Extract the (x, y) coordinate from the center of the cell holding the provided text.  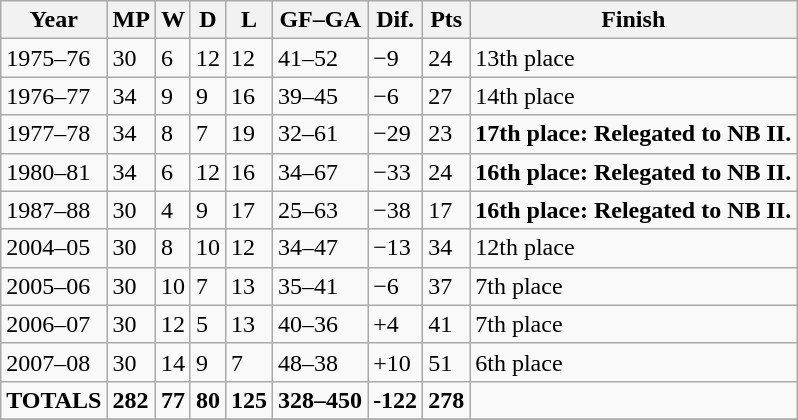
2005–06 (54, 286)
Dif. (396, 20)
41 (446, 324)
D (208, 20)
6th place (634, 362)
−38 (396, 210)
−9 (396, 58)
34–47 (320, 248)
125 (248, 400)
25–63 (320, 210)
17th place: Relegated to NB II. (634, 134)
41–52 (320, 58)
−29 (396, 134)
328–450 (320, 400)
−13 (396, 248)
39–45 (320, 96)
L (248, 20)
Year (54, 20)
35–41 (320, 286)
48–38 (320, 362)
278 (446, 400)
80 (208, 400)
1975–76 (54, 58)
13th place (634, 58)
Finish (634, 20)
77 (172, 400)
-122 (396, 400)
+10 (396, 362)
1977–78 (54, 134)
4 (172, 210)
1980–81 (54, 172)
+4 (396, 324)
282 (131, 400)
23 (446, 134)
2006–07 (54, 324)
TOTALS (54, 400)
14 (172, 362)
34–67 (320, 172)
5 (208, 324)
Pts (446, 20)
37 (446, 286)
12th place (634, 248)
−33 (396, 172)
2007–08 (54, 362)
GF–GA (320, 20)
51 (446, 362)
27 (446, 96)
MP (131, 20)
2004–05 (54, 248)
14th place (634, 96)
19 (248, 134)
40–36 (320, 324)
1987–88 (54, 210)
W (172, 20)
1976–77 (54, 96)
32–61 (320, 134)
